For the text-containing cell, return its midpoint in (x, y) coordinate format. 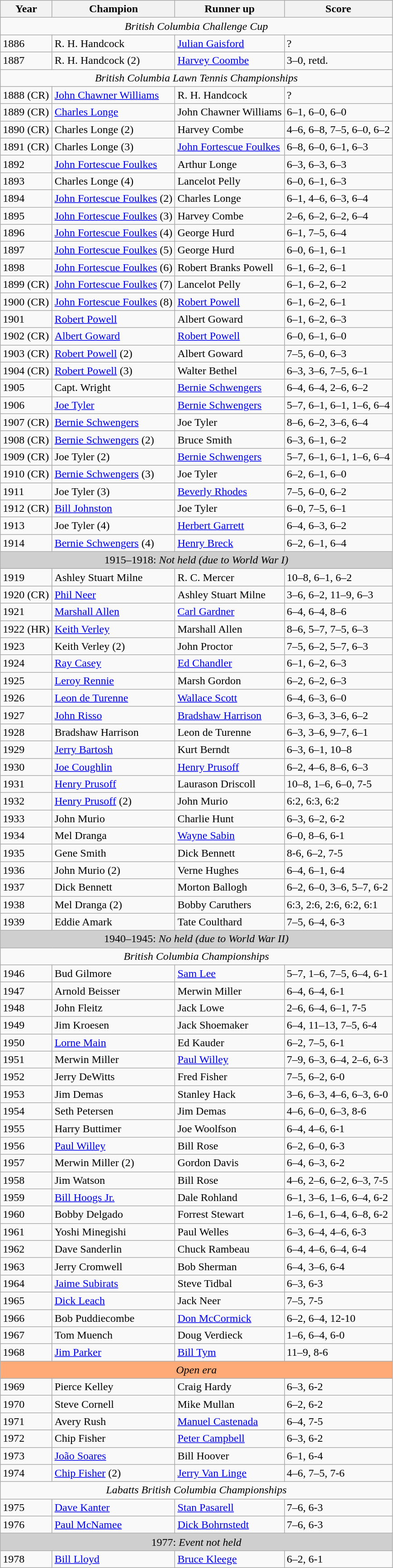
Stan Pasarell (230, 1507)
Don McCormick (230, 1318)
1976 (26, 1525)
Capt. Wright (114, 388)
10–8, 6–1, 6–2 (338, 577)
1939 (26, 922)
Avery Rush (114, 1421)
1926 (26, 698)
1900 (CR) (26, 302)
Julian Gaisford (230, 43)
1914 (26, 543)
Bill Tym (230, 1353)
Marsh Gordon (230, 681)
1969 (26, 1387)
1910 (CR) (26, 474)
Charlie Hunt (230, 819)
1908 (CR) (26, 439)
6–2, 7–5, 6-1 (338, 1042)
1951 (26, 1060)
Manuel Castenada (230, 1421)
1955 (26, 1129)
1936 (26, 870)
1927 (26, 715)
Jerry Bartosh (114, 749)
5–7, 1–6, 7–5, 6–4, 6-1 (338, 973)
Herbert Garrett (230, 526)
1974 (26, 1473)
Charles Longe (2) (114, 129)
Phil Neer (114, 595)
1949 (26, 1025)
Charles Longe (4) (114, 181)
Keith Verley (2) (114, 646)
1946 (26, 973)
1902 (CR) (26, 336)
6–3, 3–6, 7–5, 6–1 (338, 371)
Pierce Kelley (114, 1387)
4–6, 6–8, 7–5, 6–0, 6–2 (338, 129)
1959 (26, 1197)
Jerry DeWitts (114, 1077)
Bill Johnston (114, 509)
Mel Dranga (114, 836)
1928 (26, 732)
Ray Casey (114, 663)
Keith Verley (114, 629)
6–3, 6–4, 4–6, 6-3 (338, 1232)
John Fortescue Foulkes (8) (114, 302)
Bernie Schwengers (4) (114, 543)
6–4, 7-5 (338, 1421)
Bruce Smith (230, 439)
R. H. Handcock (2) (114, 61)
2–6, 6–4, 6–1, 7-5 (338, 1008)
6–2, 6–4, 12-10 (338, 1318)
1965 (26, 1301)
8–6, 5–7, 7–5, 6–3 (338, 629)
6–1, 7–5, 6–4 (338, 233)
Jack Shoemaker (230, 1025)
1907 (CR) (26, 422)
6–0, 6–1, 6–3 (338, 181)
6–3, 6-3 (338, 1283)
John Fortescue Foulkes (3) (114, 216)
Fred Fisher (230, 1077)
1923 (26, 646)
1962 (26, 1249)
Steve Tidbal (230, 1283)
Henry Breck (230, 543)
6–2, 6–2, 6–3 (338, 681)
Stanley Hack (230, 1094)
1937 (26, 887)
7–5, 6–0, 6–3 (338, 353)
6–2, 6–1, 6–0 (338, 474)
Verne Hughes (230, 870)
John Fortescue Foulkes (4) (114, 233)
Wayne Sabin (230, 836)
Jack Neer (230, 1301)
Joe Coughlin (114, 767)
6–4, 6–4, 8–6 (338, 612)
Bernie Schwengers (3) (114, 474)
Leroy Rennie (114, 681)
Dave Sanderlin (114, 1249)
4–6, 2–6, 6–2, 6–3, 7-5 (338, 1180)
1972 (26, 1439)
Dick Bohrnstedt (230, 1525)
1971 (26, 1421)
Jim Parker (114, 1353)
1901 (26, 319)
British Columbia Lawn Tennis Championships (196, 78)
1950 (26, 1042)
Robert Branks Powell (230, 267)
1952 (26, 1077)
8-6, 6–2, 7-5 (338, 853)
11–9, 8-6 (338, 1353)
Joe Tyler (4) (114, 526)
Bud Gilmore (114, 973)
1967 (26, 1335)
6:3, 2:6, 2:6, 6:2, 6:1 (338, 905)
John Proctor (230, 646)
Open era (196, 1370)
1894 (26, 198)
6–0, 8–6, 6-1 (338, 836)
6–1, 6-4 (338, 1456)
Kurt Berndt (230, 749)
João Soares (114, 1456)
Arnold Beisser (114, 991)
Bob Sherman (230, 1266)
6–1, 6–2, 6–2 (338, 285)
6–2, 6-2 (338, 1404)
Tate Coulthard (230, 922)
Bobby Delgado (114, 1215)
1899 (CR) (26, 285)
1891 (CR) (26, 147)
Runner up (230, 9)
John Fortescue Foulkes (7) (114, 285)
Joe Tyler (3) (114, 491)
Walter Bethel (230, 371)
Bill Hoogs Jr. (114, 1197)
6–1, 4–6, 6–3, 6–4 (338, 198)
1932 (26, 801)
1904 (CR) (26, 371)
1–6, 6–4, 6-0 (338, 1335)
John Fleitz (114, 1008)
1934 (26, 836)
6–3, 6–3, 6–3 (338, 164)
6–4, 4–6, 6-1 (338, 1129)
7–5, 6–4, 6-3 (338, 922)
Bernie Schwengers (2) (114, 439)
1920 (CR) (26, 595)
Robert Powell (3) (114, 371)
6–4, 11–13, 7–5, 6-4 (338, 1025)
6–2, 4–6, 8–6, 6–3 (338, 767)
1911 (26, 491)
6–4, 6–3, 6-2 (338, 1163)
1953 (26, 1094)
1913 (26, 526)
1958 (26, 1180)
6–3, 6–1, 10–8 (338, 749)
Champion (114, 9)
1912 (CR) (26, 509)
6–1, 3–6, 1–6, 6–4, 6-2 (338, 1197)
1895 (26, 216)
1919 (26, 577)
Year (26, 9)
6–3, 6–3, 3–6, 6–2 (338, 715)
Wallace Scott (230, 698)
1903 (CR) (26, 353)
6–0, 7–5, 6–1 (338, 509)
1897 (26, 250)
1931 (26, 784)
3–6, 6–2, 11–9, 6–3 (338, 595)
10–8, 1–6, 6–0, 7-5 (338, 784)
6–2, 6-1 (338, 1559)
1954 (26, 1111)
Mike Mullan (230, 1404)
1963 (26, 1266)
1892 (26, 164)
6–2, 6–0, 3–6, 5–7, 6-2 (338, 887)
1930 (26, 767)
3–6, 6–3, 4–6, 6–3, 6-0 (338, 1094)
1935 (26, 853)
John Fortescue Foulkes (5) (114, 250)
John Risso (114, 715)
Harry Buttimer (114, 1129)
6–4, 6–4, 6-1 (338, 991)
1978 (26, 1559)
1909 (CR) (26, 457)
1940–1945: No held (due to World War II) (196, 939)
Arthur Longe (230, 164)
6–0, 6–1, 6–1 (338, 250)
Score (338, 9)
4–6, 7–5, 7-6 (338, 1473)
1887 (26, 61)
Jim Watson (114, 1180)
1924 (26, 663)
7–9, 6–3, 6–4, 2–6, 6-3 (338, 1060)
Lorne Main (114, 1042)
6–4, 3–6, 6-4 (338, 1266)
6–4, 6–3, 6–0 (338, 698)
1890 (CR) (26, 129)
Jaime Subirats (114, 1283)
1938 (26, 905)
7–5, 7-5 (338, 1301)
1922 (HR) (26, 629)
1966 (26, 1318)
Steve Cornell (114, 1404)
Ed Chandler (230, 663)
1905 (26, 388)
R. C. Mercer (230, 577)
Bobby Caruthers (230, 905)
1–6, 6–1, 6–4, 6–8, 6-2 (338, 1215)
Jerry Van Linge (230, 1473)
Bill Lloyd (114, 1559)
Yoshi Minegishi (114, 1232)
6–4, 4–6, 6–4, 6-4 (338, 1249)
Labatts British Columbia Championships (196, 1490)
Joe Woolfson (230, 1129)
Jerry Cromwell (114, 1266)
Carl Gardner (230, 612)
6–1, 6–0, 6–0 (338, 112)
1888 (CR) (26, 95)
Jack Lowe (230, 1008)
British Columbia Challenge Cup (196, 26)
John Fortescue Foulkes (6) (114, 267)
Bill Hoover (230, 1456)
1898 (26, 267)
Sam Lee (230, 973)
Paul Welles (230, 1232)
6–2, 6–0, 6-3 (338, 1146)
1893 (26, 181)
Dave Kanter (114, 1507)
1929 (26, 749)
6–4, 6–4, 2–6, 6–2 (338, 388)
1906 (26, 405)
Henry Prusoff (2) (114, 801)
Gordon Davis (230, 1163)
John Murio (2) (114, 870)
1968 (26, 1353)
6–3, 6–1, 6–2 (338, 439)
Gene Smith (114, 853)
Morton Ballogh (230, 887)
1956 (26, 1146)
Peter Campbell (230, 1439)
1921 (26, 612)
Craig Hardy (230, 1387)
3–0, retd. (338, 61)
2–6, 6–2, 6–2, 6–4 (338, 216)
Eddie Amark (114, 922)
6–8, 6–0, 6–1, 6–3 (338, 147)
1915–1918: Not held (due to World War I) (196, 560)
Charles Longe (3) (114, 147)
6:2, 6:3, 6:2 (338, 801)
Tom Muench (114, 1335)
1957 (26, 1163)
1896 (26, 233)
6–4, 6–3, 6–2 (338, 526)
Chip Fisher (114, 1439)
British Columbia Championships (196, 956)
Ed Kauder (230, 1042)
1970 (26, 1404)
Merwin Miller (2) (114, 1163)
1973 (26, 1456)
1964 (26, 1283)
1977: Event not held (196, 1542)
Bob Puddiecombe (114, 1318)
6–4, 6–1, 6-4 (338, 870)
Dick Leach (114, 1301)
Chip Fisher (2) (114, 1473)
1947 (26, 991)
Bruce Kleege (230, 1559)
Doug Verdieck (230, 1335)
Jim Kroesen (114, 1025)
7–5, 6–2, 6-0 (338, 1077)
7–5, 6–0, 6–2 (338, 491)
1961 (26, 1232)
6–3, 6–2, 6-2 (338, 819)
Beverly Rhodes (230, 491)
1925 (26, 681)
Seth Petersen (114, 1111)
6–0, 6–1, 6–0 (338, 336)
Harvey Coombe (230, 61)
John Fortescue Foulkes (2) (114, 198)
Chuck Rambeau (230, 1249)
Laurason Driscoll (230, 784)
1889 (CR) (26, 112)
7–5, 6–2, 5–7, 6–3 (338, 646)
6–2, 6–1, 6–4 (338, 543)
Mel Dranga (2) (114, 905)
1960 (26, 1215)
Joe Tyler (2) (114, 457)
8–6, 6–2, 3–6, 6–4 (338, 422)
1933 (26, 819)
1886 (26, 43)
Forrest Stewart (230, 1215)
Robert Powell (2) (114, 353)
Dale Rohland (230, 1197)
4–6, 6–0, 6–3, 8-6 (338, 1111)
1975 (26, 1507)
Paul McNamee (114, 1525)
6–3, 3–6, 9–7, 6–1 (338, 732)
1948 (26, 1008)
